Output the (x, y) coordinate of the center of the cell containing the given text.  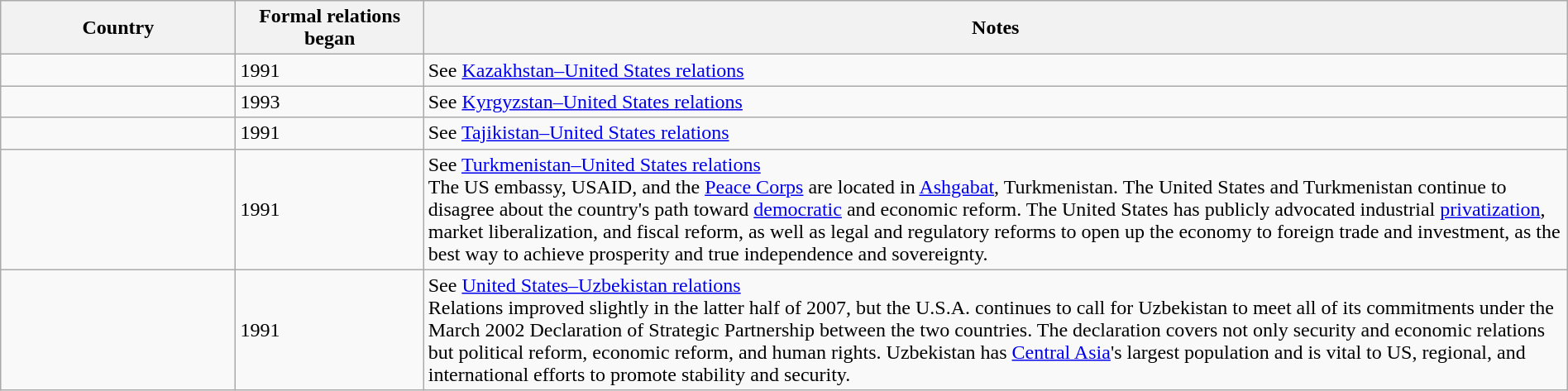
1993 (329, 102)
See Kazakhstan–United States relations (996, 70)
Formal relations began (329, 28)
See Kyrgyzstan–United States relations (996, 102)
See Tajikistan–United States relations (996, 133)
Notes (996, 28)
Country (118, 28)
